Identify which cell holds the provided text, then report its (X, Y) central coordinate. 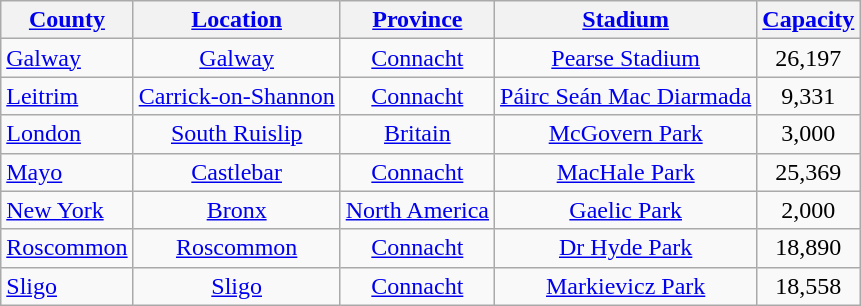
County (67, 20)
Gaelic Park (626, 210)
Markievicz Park (626, 286)
Capacity (808, 20)
Bronx (236, 210)
Mayo (67, 172)
2,000 (808, 210)
South Ruislip (236, 134)
McGovern Park (626, 134)
26,197 (808, 58)
Stadium (626, 20)
Britain (417, 134)
Castlebar (236, 172)
Province (417, 20)
Pearse Stadium (626, 58)
Location (236, 20)
25,369 (808, 172)
Dr Hyde Park (626, 248)
Carrick-on-Shannon (236, 96)
Leitrim (67, 96)
New York (67, 210)
18,558 (808, 286)
3,000 (808, 134)
9,331 (808, 96)
London (67, 134)
MacHale Park (626, 172)
North America (417, 210)
Páirc Seán Mac Diarmada (626, 96)
18,890 (808, 248)
